Pinpoint the cell where the given text exists, returning its [X, Y] midpoint coordinate. 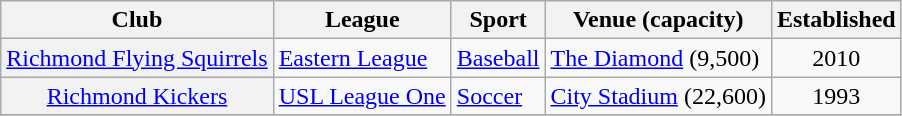
Richmond Kickers [137, 96]
The Diamond (9,500) [658, 58]
USL League One [362, 96]
City Stadium (22,600) [658, 96]
Soccer [498, 96]
Richmond Flying Squirrels [137, 58]
Sport [498, 20]
Club [137, 20]
Established [836, 20]
Baseball [498, 58]
Eastern League [362, 58]
Venue (capacity) [658, 20]
2010 [836, 58]
1993 [836, 96]
League [362, 20]
